Extract the [x, y] coordinate from the center of the cell holding the provided text.  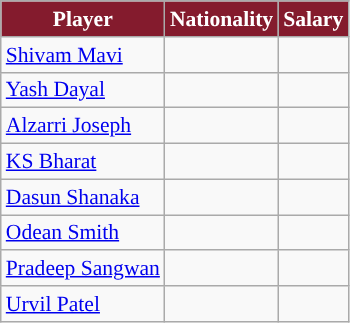
Alzarri Joseph [83, 126]
Odean Smith [83, 233]
Pradeep Sangwan [83, 269]
Player [83, 19]
Salary [313, 19]
KS Bharat [83, 162]
Urvil Patel [83, 304]
Shivam Mavi [83, 55]
Yash Dayal [83, 90]
Nationality [222, 19]
Dasun Shanaka [83, 197]
